Determine the (X, Y) coordinate at the center of the cell enclosing the given text.  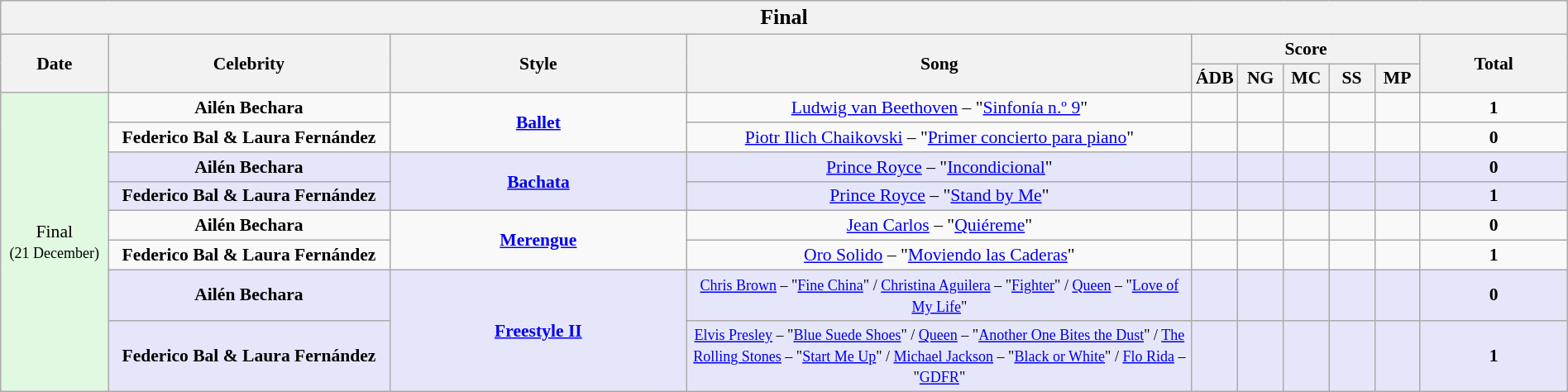
Score (1306, 49)
Style (538, 63)
Bachata (538, 182)
SS (1351, 79)
Song (939, 63)
ÁDB (1215, 79)
Merengue (538, 240)
NG (1260, 79)
Piotr Ilich Chaikovski – "Primer concierto para piano" (939, 137)
MC (1307, 79)
Ludwig van Beethoven – "Sinfonía n.º 9" (939, 108)
Date (55, 63)
Ballet (538, 122)
Prince Royce – "Stand by Me" (939, 196)
Freestyle II (538, 331)
MP (1398, 79)
Celebrity (249, 63)
Jean Carlos – "Quiéreme" (939, 226)
Chris Brown – "Fine China" / Christina Aguilera – "Fighter" / Queen – "Love of My Life" (939, 294)
Total (1494, 63)
Final (784, 17)
Oro Solido – "Moviendo las Caderas" (939, 256)
Prince Royce – "Incondicional" (939, 167)
